Provide the (X, Y) coordinate of the cell's center where the given text is located.  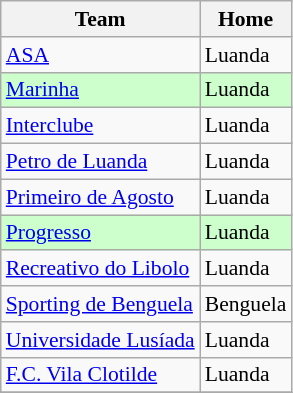
Sporting de Benguela (100, 304)
Interclube (100, 126)
Petro de Luanda (100, 162)
Marinha (100, 90)
Universidade Lusíada (100, 340)
Benguela (246, 304)
Progresso (100, 233)
Team (100, 19)
Home (246, 19)
F.C. Vila Clotilde (100, 375)
ASA (100, 55)
Primeiro de Agosto (100, 197)
Recreativo do Libolo (100, 269)
